Extract the [X, Y] coordinate from the center of the cell holding the provided text.  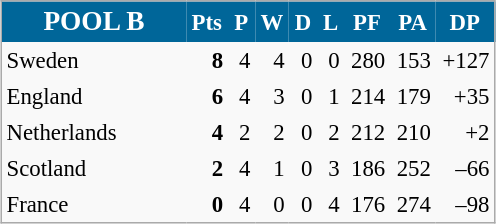
186 [367, 168]
+2 [464, 132]
POOL B [94, 22]
8 [207, 60]
176 [367, 204]
212 [367, 132]
6 [207, 96]
Pts [207, 22]
England [94, 96]
DP [464, 22]
+35 [464, 96]
179 [413, 96]
–66 [464, 168]
Netherlands [94, 132]
Sweden [94, 60]
W [272, 22]
–98 [464, 204]
280 [367, 60]
+127 [464, 60]
210 [413, 132]
274 [413, 204]
PF [367, 22]
L [330, 22]
214 [367, 96]
D [303, 22]
153 [413, 60]
PA [413, 22]
P [242, 22]
Scotland [94, 168]
France [94, 204]
252 [413, 168]
